For the text-containing cell, return its midpoint in [x, y] coordinate format. 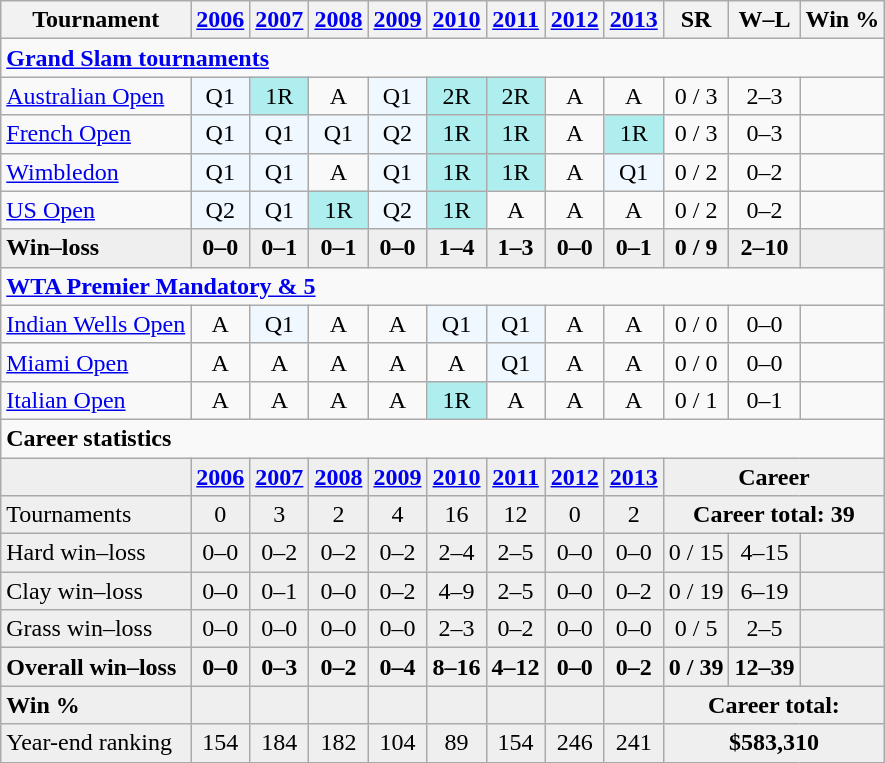
0 / 39 [696, 667]
Grass win–loss [96, 629]
Tournaments [96, 515]
4–12 [516, 667]
4–9 [456, 591]
1–4 [456, 248]
2–4 [456, 553]
182 [338, 743]
104 [398, 743]
0 / 1 [696, 400]
W–L [764, 20]
Wimbledon [96, 172]
Grand Slam tournaments [443, 58]
Year-end ranking [96, 743]
16 [456, 515]
Tournament [96, 20]
$583,310 [774, 743]
12–39 [764, 667]
184 [280, 743]
0 / 5 [696, 629]
Career statistics [443, 438]
Win–loss [96, 248]
Indian Wells Open [96, 324]
SR [696, 20]
8–16 [456, 667]
2–10 [764, 248]
0 / 19 [696, 591]
4–15 [764, 553]
Hard win–loss [96, 553]
Career total: 39 [774, 515]
0 / 9 [696, 248]
Clay win–loss [96, 591]
12 [516, 515]
0–4 [398, 667]
WTA Premier Mandatory & 5 [443, 286]
89 [456, 743]
Career [774, 477]
246 [574, 743]
6–19 [764, 591]
0 / 15 [696, 553]
US Open [96, 210]
French Open [96, 134]
Miami Open [96, 362]
Australian Open [96, 96]
1–3 [516, 248]
4 [398, 515]
3 [280, 515]
Career total: [774, 705]
241 [634, 743]
Overall win–loss [96, 667]
Italian Open [96, 400]
